From the cell containing the given text, extract its center point as (x, y) coordinate. 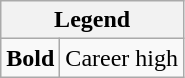
Legend (92, 20)
Bold (30, 58)
Career high (122, 58)
